Capture the cell that displays the provided text and extract its (x, y) central coordinate. 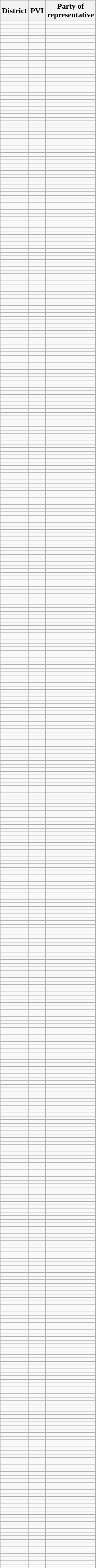
District (14, 11)
Party of representative (71, 11)
PVI (37, 11)
